Identify which cell holds the provided text, then report its [x, y] central coordinate. 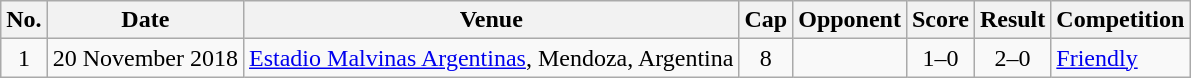
20 November 2018 [145, 58]
2–0 [1012, 58]
1–0 [940, 58]
Competition [1120, 20]
Friendly [1120, 58]
No. [24, 20]
Result [1012, 20]
Date [145, 20]
Estadio Malvinas Argentinas, Mendoza, Argentina [492, 58]
Venue [492, 20]
1 [24, 58]
Opponent [850, 20]
8 [766, 58]
Cap [766, 20]
Score [940, 20]
